Return (x, y) of the center of cell containing provided text 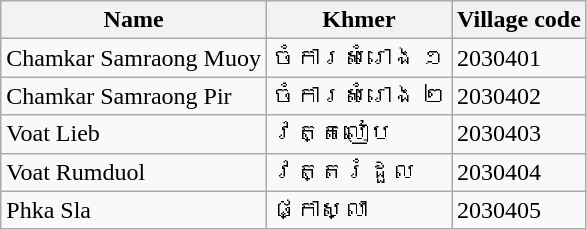
2030405 (520, 210)
ផ្កាស្លា (358, 210)
Phka Sla (134, 210)
Khmer (358, 20)
2030401 (520, 58)
Village code (520, 20)
2030404 (520, 172)
Voat Lieb (134, 134)
Name (134, 20)
2030403 (520, 134)
ចំការសំរោង ១ (358, 58)
Chamkar Samraong Muoy (134, 58)
ចំការសំរោង ២ (358, 96)
វត្តលៀប (358, 134)
2030402 (520, 96)
Voat Rumduol (134, 172)
វត្តរំដួល (358, 172)
Chamkar Samraong Pir (134, 96)
